Scan for the cell matching the given text and deliver its (x, y) coordinate at center. 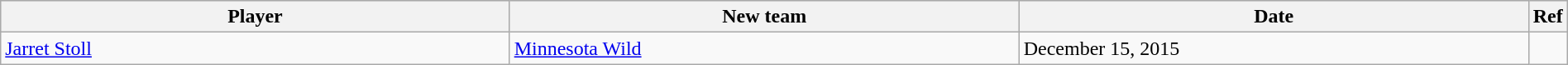
Minnesota Wild (764, 48)
Jarret Stoll (255, 48)
Ref (1548, 17)
New team (764, 17)
December 15, 2015 (1274, 48)
Date (1274, 17)
Player (255, 17)
